Locate the cell with the specified text and output its [X, Y] center coordinate. 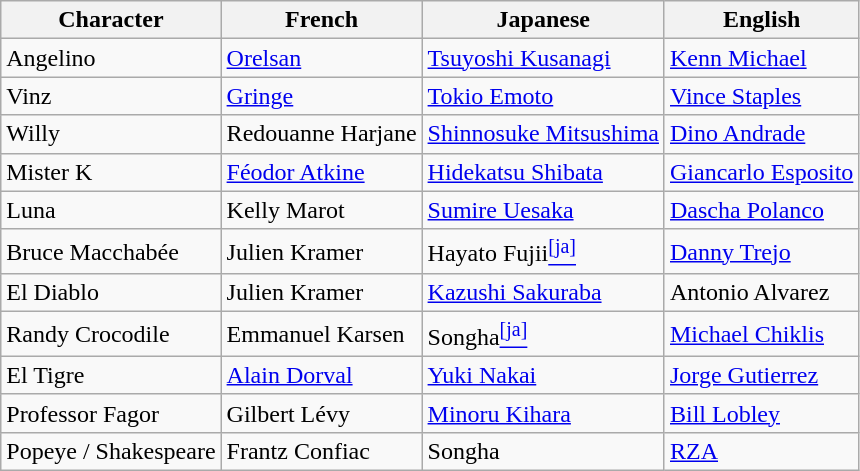
English [761, 20]
Féodor Atkine [322, 172]
Emmanuel Karsen [322, 334]
El Diablo [111, 293]
Vinz [111, 96]
Jorge Gutierrez [761, 375]
Shinnosuke Mitsushima [543, 134]
Luna [111, 210]
Angelino [111, 58]
Orelsan [322, 58]
Randy Crocodile [111, 334]
Songha[ja] [543, 334]
Kazushi Sakuraba [543, 293]
Character [111, 20]
Tokio Emoto [543, 96]
RZA [761, 451]
Professor Fagor [111, 413]
Popeye / Shakespeare [111, 451]
Sumire Uesaka [543, 210]
Giancarlo Esposito [761, 172]
Vince Staples [761, 96]
Willy [111, 134]
Bruce Macchabée [111, 252]
Hidekatsu Shibata [543, 172]
Dascha Polanco [761, 210]
Kelly Marot [322, 210]
French [322, 20]
Kenn Michael [761, 58]
Antonio Alvarez [761, 293]
Minoru Kihara [543, 413]
Gilbert Lévy [322, 413]
Redouanne Harjane [322, 134]
Gringe [322, 96]
Mister K [111, 172]
Frantz Confiac [322, 451]
Dino Andrade [761, 134]
Japanese [543, 20]
Bill Lobley [761, 413]
Yuki Nakai [543, 375]
Tsuyoshi Kusanagi [543, 58]
Alain Dorval [322, 375]
Songha [543, 451]
El Tigre [111, 375]
Hayato Fujii[ja] [543, 252]
Michael Chiklis [761, 334]
Danny Trejo [761, 252]
